Provide the (X, Y) coordinate of the cell's center where the given text is located.  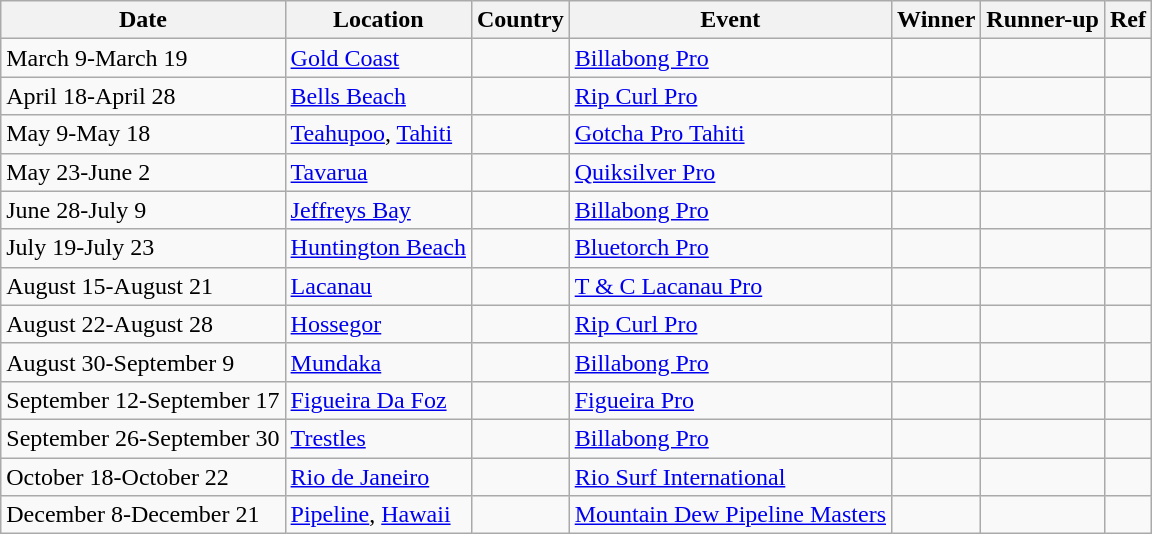
T & C Lacanau Pro (730, 286)
Bluetorch Pro (730, 248)
August 30-September 9 (143, 362)
Gold Coast (378, 58)
May 23-June 2 (143, 172)
September 12-September 17 (143, 400)
September 26-September 30 (143, 438)
June 28-July 9 (143, 210)
Date (143, 20)
Rio de Janeiro (378, 477)
October 18-October 22 (143, 477)
May 9-May 18 (143, 134)
March 9-March 19 (143, 58)
August 22-August 28 (143, 324)
Bells Beach (378, 96)
Ref (1128, 20)
Rio Surf International (730, 477)
Country (520, 20)
Jeffreys Bay (378, 210)
Teahupoo, Tahiti (378, 134)
Figueira Da Foz (378, 400)
Pipeline, Hawaii (378, 515)
Mundaka (378, 362)
August 15-August 21 (143, 286)
Figueira Pro (730, 400)
Gotcha Pro Tahiti (730, 134)
Mountain Dew Pipeline Masters (730, 515)
Event (730, 20)
Lacanau (378, 286)
Location (378, 20)
Hossegor (378, 324)
April 18-April 28 (143, 96)
Huntington Beach (378, 248)
Trestles (378, 438)
December 8-December 21 (143, 515)
July 19-July 23 (143, 248)
Winner (936, 20)
Quiksilver Pro (730, 172)
Runner-up (1043, 20)
Tavarua (378, 172)
